Scan for the cell matching the given text and deliver its [X, Y] coordinate at center. 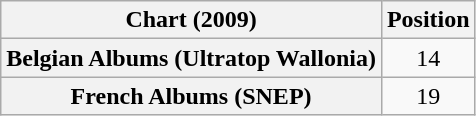
French Albums (SNEP) [192, 96]
Position [428, 20]
14 [428, 58]
19 [428, 96]
Belgian Albums (Ultratop Wallonia) [192, 58]
Chart (2009) [192, 20]
